Determine the (X, Y) coordinate at the center of the cell enclosing the given text.  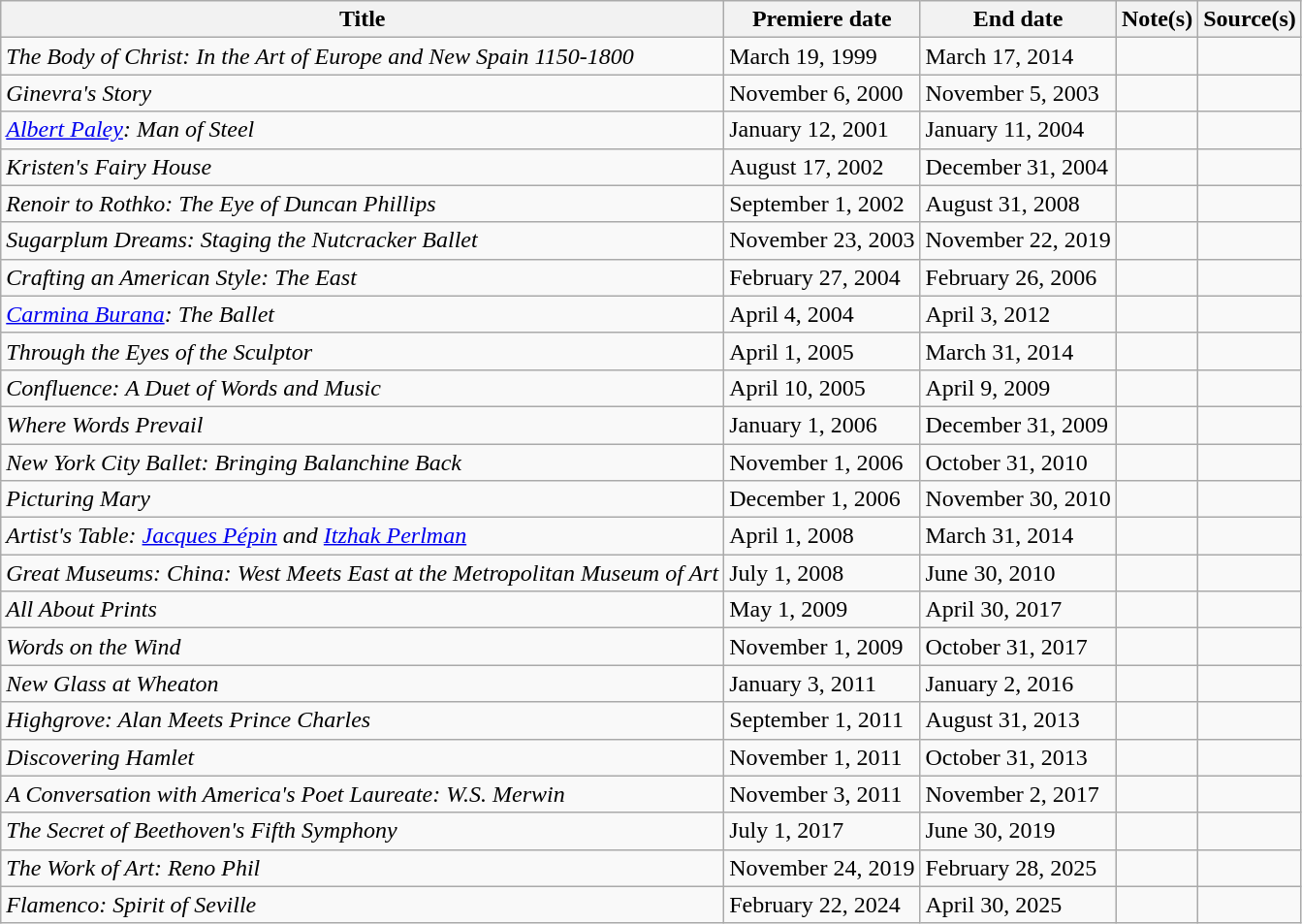
December 31, 2009 (1018, 425)
Premiere date (822, 19)
Sugarplum Dreams: Staging the Nutcracker Ballet (363, 240)
November 22, 2019 (1018, 240)
November 24, 2019 (822, 868)
April 30, 2017 (1018, 610)
May 1, 2009 (822, 610)
Renoir to Rothko: The Eye of Duncan Phillips (363, 204)
Words on the Wind (363, 647)
Ginevra's Story (363, 93)
End date (1018, 19)
Picturing Mary (363, 499)
March 19, 1999 (822, 56)
June 30, 2010 (1018, 573)
December 31, 2004 (1018, 167)
August 31, 2008 (1018, 204)
October 31, 2010 (1018, 462)
A Conversation with America's Poet Laureate: W.S. Merwin (363, 794)
February 28, 2025 (1018, 868)
Highgrove: Alan Meets Prince Charles (363, 720)
November 6, 2000 (822, 93)
July 1, 2017 (822, 831)
January 3, 2011 (822, 684)
April 30, 2025 (1018, 905)
June 30, 2019 (1018, 831)
November 3, 2011 (822, 794)
Artist's Table: Jacques Pépin and Itzhak Perlman (363, 536)
Note(s) (1157, 19)
Albert Paley: Man of Steel (363, 130)
November 1, 2011 (822, 757)
September 1, 2002 (822, 204)
Crafting an American Style: The East (363, 277)
November 1, 2009 (822, 647)
September 1, 2011 (822, 720)
Kristen's Fairy House (363, 167)
February 26, 2006 (1018, 277)
November 2, 2017 (1018, 794)
All About Prints (363, 610)
April 10, 2005 (822, 388)
Confluence: A Duet of Words and Music (363, 388)
April 3, 2012 (1018, 314)
August 17, 2002 (822, 167)
April 1, 2008 (822, 536)
Through the Eyes of the Sculptor (363, 351)
Source(s) (1251, 19)
January 1, 2006 (822, 425)
October 31, 2013 (1018, 757)
February 27, 2004 (822, 277)
October 31, 2017 (1018, 647)
January 11, 2004 (1018, 130)
January 2, 2016 (1018, 684)
New York City Ballet: Bringing Balanchine Back (363, 462)
Where Words Prevail (363, 425)
Flamenco: Spirit of Seville (363, 905)
Discovering Hamlet (363, 757)
February 22, 2024 (822, 905)
The Secret of Beethoven's Fifth Symphony (363, 831)
March 17, 2014 (1018, 56)
Carmina Burana: The Ballet (363, 314)
The Work of Art: Reno Phil (363, 868)
November 23, 2003 (822, 240)
The Body of Christ: In the Art of Europe and New Spain 1150-1800 (363, 56)
Title (363, 19)
November 30, 2010 (1018, 499)
April 9, 2009 (1018, 388)
New Glass at Wheaton (363, 684)
April 1, 2005 (822, 351)
November 1, 2006 (822, 462)
December 1, 2006 (822, 499)
July 1, 2008 (822, 573)
August 31, 2013 (1018, 720)
January 12, 2001 (822, 130)
November 5, 2003 (1018, 93)
April 4, 2004 (822, 314)
Great Museums: China: West Meets East at the Metropolitan Museum of Art (363, 573)
